Capture the cell that displays the provided text and extract its (X, Y) central coordinate. 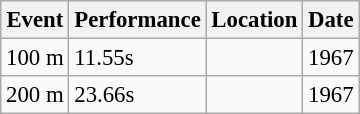
Date (331, 20)
200 m (35, 95)
Location (254, 20)
100 m (35, 58)
11.55s (138, 58)
Event (35, 20)
23.66s (138, 95)
Performance (138, 20)
